Search for the cell housing the specified text and yield its [x, y] center coordinate. 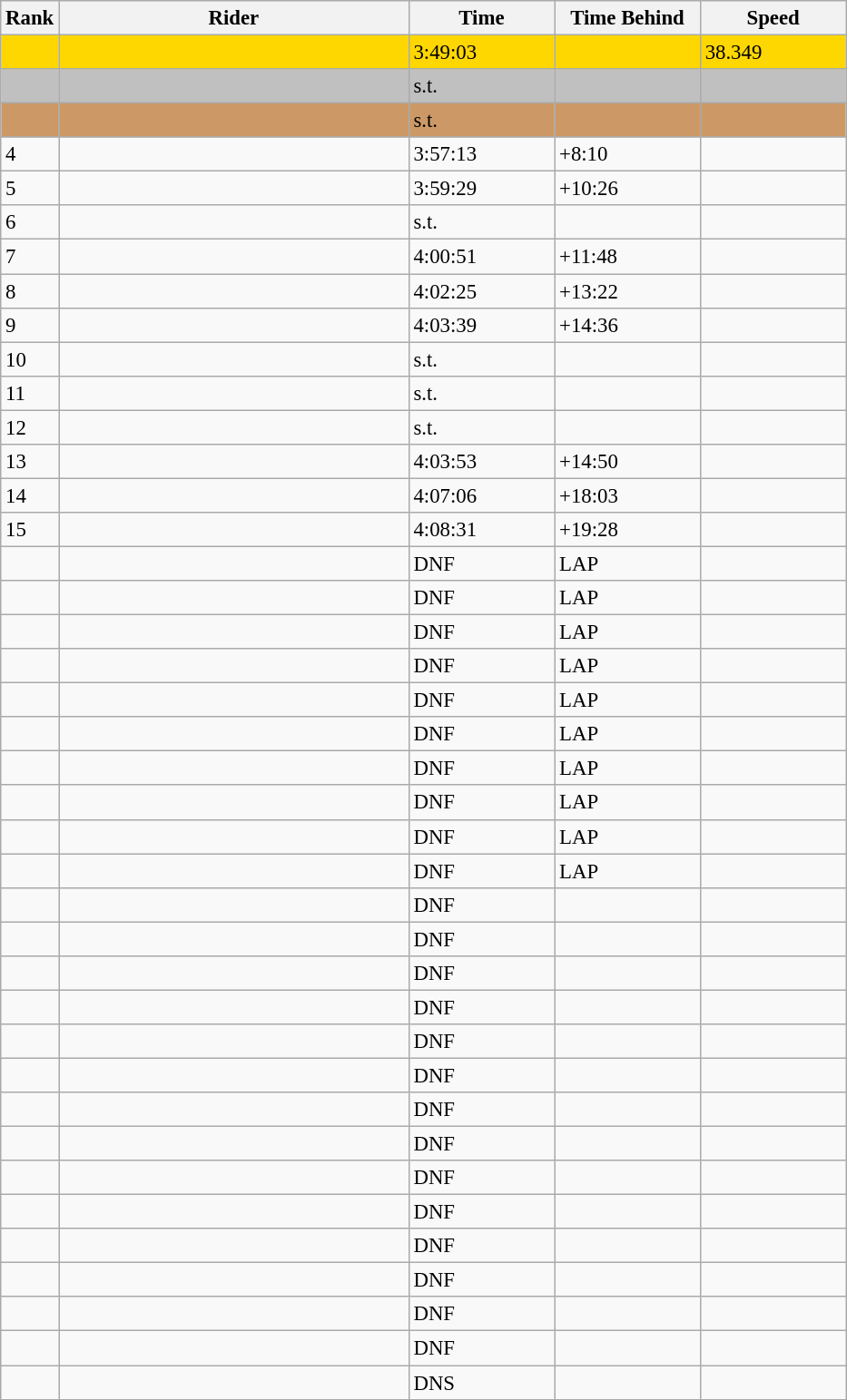
DNS [481, 1383]
38.349 [773, 53]
Rider [234, 18]
4:08:31 [481, 530]
4:03:39 [481, 325]
7 [30, 257]
8 [30, 291]
+19:28 [628, 530]
13 [30, 462]
14 [30, 495]
12 [30, 427]
+8:10 [628, 154]
11 [30, 393]
Rank [30, 18]
4:07:06 [481, 495]
Speed [773, 18]
+14:50 [628, 462]
+11:48 [628, 257]
3:57:13 [481, 154]
3:59:29 [481, 189]
4 [30, 154]
Time [481, 18]
3:49:03 [481, 53]
+10:26 [628, 189]
6 [30, 222]
9 [30, 325]
4:02:25 [481, 291]
4:00:51 [481, 257]
+13:22 [628, 291]
Time Behind [628, 18]
5 [30, 189]
+14:36 [628, 325]
4:03:53 [481, 462]
15 [30, 530]
+18:03 [628, 495]
10 [30, 359]
